Identify which cell holds the provided text, then report its [X, Y] central coordinate. 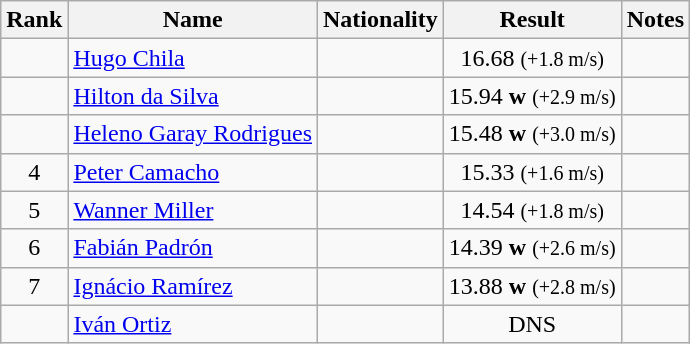
14.54 (+1.8 m/s) [532, 210]
Heleno Garay Rodrigues [193, 134]
15.48 w (+3.0 m/s) [532, 134]
13.88 w (+2.8 m/s) [532, 286]
Hugo Chila [193, 58]
Name [193, 20]
7 [34, 286]
Wanner Miller [193, 210]
Nationality [381, 20]
DNS [532, 324]
Result [532, 20]
Notes [655, 20]
6 [34, 248]
Hilton da Silva [193, 96]
16.68 (+1.8 m/s) [532, 58]
Peter Camacho [193, 172]
15.94 w (+2.9 m/s) [532, 96]
Rank [34, 20]
Iván Ortiz [193, 324]
4 [34, 172]
Ignácio Ramírez [193, 286]
5 [34, 210]
15.33 (+1.6 m/s) [532, 172]
Fabián Padrón [193, 248]
14.39 w (+2.6 m/s) [532, 248]
